For the text-containing cell, return its midpoint in (X, Y) coordinate format. 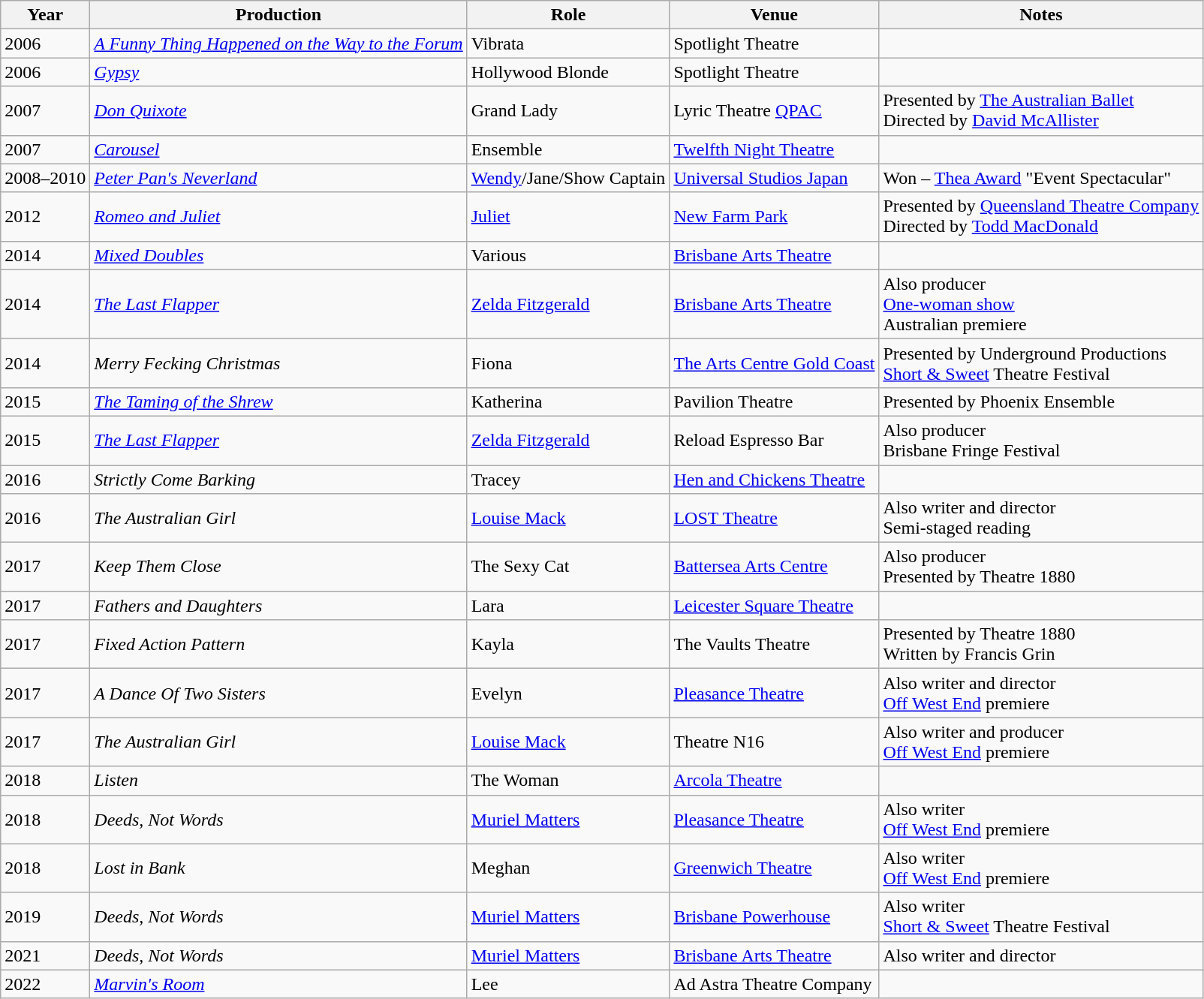
Mixed Doubles (278, 255)
Also producer One-woman show Australian premiere (1041, 304)
Brisbane Powerhouse (775, 917)
Wendy/Jane/Show Captain (568, 178)
Katherina (568, 402)
The Vaults Theatre (775, 644)
Presented by Phoenix Ensemble (1041, 402)
The Sexy Cat (568, 567)
Arcola Theatre (775, 781)
2021 (45, 955)
Hen and Chickens Theatre (775, 480)
Gypsy (278, 72)
2008–2010 (45, 178)
Listen (278, 781)
Lee (568, 984)
Also producer Presented by Theatre 1880 (1041, 567)
2019 (45, 917)
Presented by Underground Productions Short & Sweet Theatre Festival (1041, 363)
Ad Astra Theatre Company (775, 984)
Also writer and director (1041, 955)
Reload Espresso Bar (775, 440)
Fixed Action Pattern (278, 644)
Venue (775, 15)
Keep Them Close (278, 567)
Twelfth Night Theatre (775, 149)
Presented by The Australian Ballet Directed by David McAllister (1041, 111)
Leicester Square Theatre (775, 606)
Meghan (568, 868)
Marvin's Room (278, 984)
Fathers and Daughters (278, 606)
Won – Thea Award "Event Spectacular" (1041, 178)
Battersea Arts Centre (775, 567)
Peter Pan's Neverland (278, 178)
Merry Fecking Christmas (278, 363)
2012 (45, 216)
Greenwich Theatre (775, 868)
New Farm Park (775, 216)
Presented by Theatre 1880 Written by Francis Grin (1041, 644)
Vibrata (568, 44)
Notes (1041, 15)
Strictly Come Barking (278, 480)
Production (278, 15)
Lost in Bank (278, 868)
2022 (45, 984)
Don Quixote (278, 111)
Universal Studios Japan (775, 178)
Also writer Short & Sweet Theatre Festival (1041, 917)
Also producer Brisbane Fringe Festival (1041, 440)
Ensemble (568, 149)
Evelyn (568, 694)
Tracey (568, 480)
Year (45, 15)
Role (568, 15)
The Woman (568, 781)
Lara (568, 606)
Also writer and producer Off West End premiere (1041, 742)
Romeo and Juliet (278, 216)
Also writer and director Off West End premiere (1041, 694)
A Funny Thing Happened on the Way to the Forum (278, 44)
The Taming of the Shrew (278, 402)
LOST Theatre (775, 518)
The Arts Centre Gold Coast (775, 363)
Carousel (278, 149)
Fiona (568, 363)
Grand Lady (568, 111)
A Dance Of Two Sisters (278, 694)
Juliet (568, 216)
Theatre N16 (775, 742)
Pavilion Theatre (775, 402)
Hollywood Blonde (568, 72)
Also writer and director Semi-staged reading (1041, 518)
Various (568, 255)
Presented by Queensland Theatre Company Directed by Todd MacDonald (1041, 216)
Lyric Theatre QPAC (775, 111)
Kayla (568, 644)
